For the text-containing cell, return its midpoint in (X, Y) coordinate format. 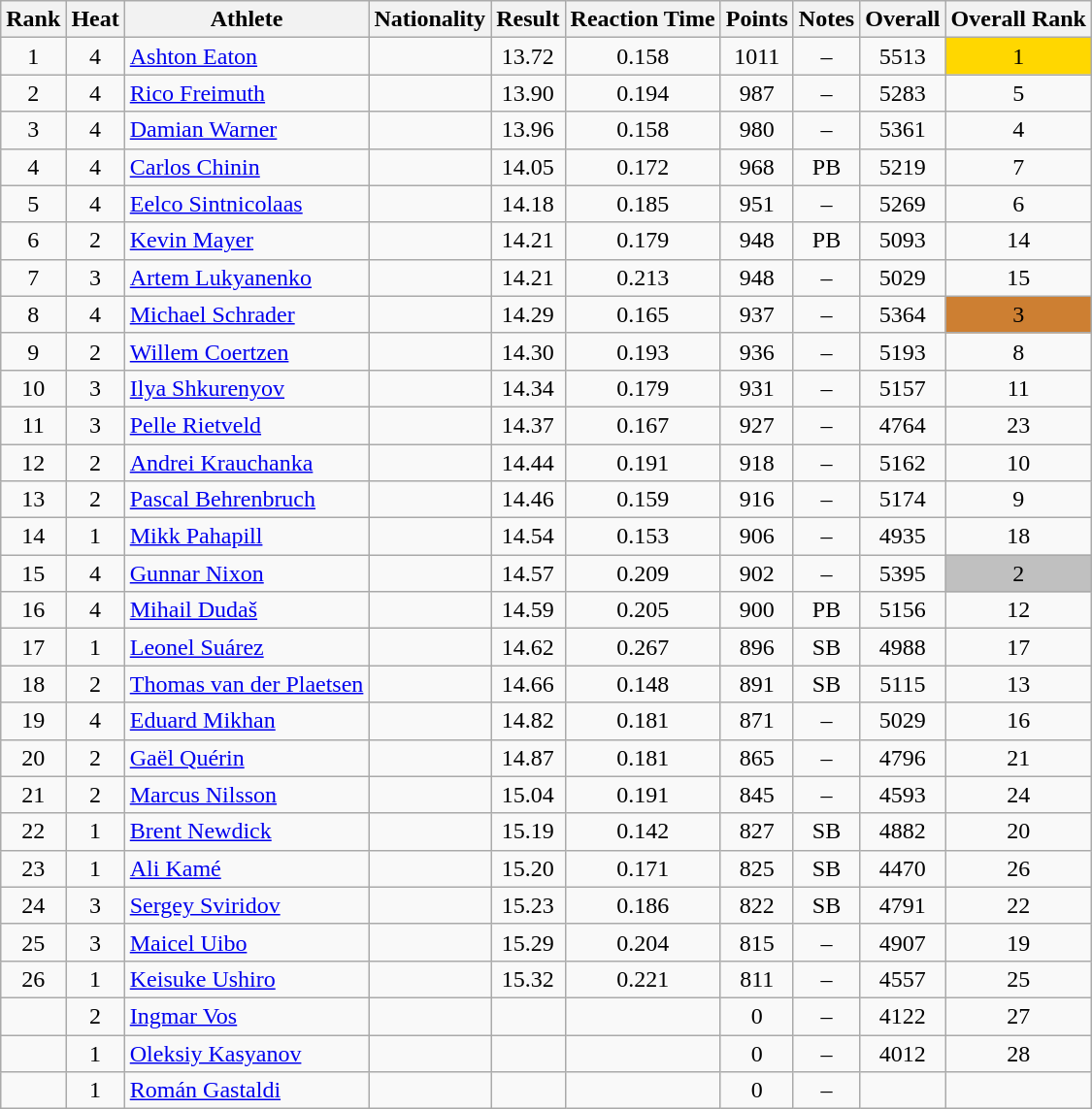
4122 (903, 1016)
Rank (33, 19)
0.186 (643, 905)
14.59 (528, 610)
845 (757, 795)
Mikk Pahapill (247, 537)
Notes (826, 19)
Artem Lukyanenko (247, 277)
15.32 (528, 979)
Heat (95, 19)
4882 (903, 832)
906 (757, 537)
13.96 (528, 130)
951 (757, 204)
937 (757, 314)
14.57 (528, 573)
4557 (903, 979)
Eduard Mikhan (247, 721)
Maicel Uibo (247, 942)
Nationality (430, 19)
0.165 (643, 314)
4907 (903, 942)
14.87 (528, 758)
0.204 (643, 942)
0.142 (643, 832)
Thomas van der Plaetsen (247, 684)
4012 (903, 1053)
5283 (903, 93)
0.267 (643, 647)
Ingmar Vos (247, 1016)
4935 (903, 537)
811 (757, 979)
14.66 (528, 684)
0.171 (643, 868)
4791 (903, 905)
14.30 (528, 351)
0.159 (643, 500)
Pelle Rietveld (247, 425)
Eelco Sintnicolaas (247, 204)
Result (528, 19)
891 (757, 684)
Marcus Nilsson (247, 795)
0.193 (643, 351)
5193 (903, 351)
927 (757, 425)
902 (757, 573)
13.90 (528, 93)
827 (757, 832)
5157 (903, 388)
28 (1018, 1053)
14.05 (528, 167)
936 (757, 351)
980 (757, 130)
14.62 (528, 647)
Brent Newdick (247, 832)
4796 (903, 758)
918 (757, 463)
14.37 (528, 425)
4470 (903, 868)
Rico Freimuth (247, 93)
13.72 (528, 56)
4764 (903, 425)
5513 (903, 56)
5174 (903, 500)
0.185 (643, 204)
Keisuke Ushiro (247, 979)
5269 (903, 204)
14.18 (528, 204)
968 (757, 167)
14.82 (528, 721)
815 (757, 942)
4593 (903, 795)
0.172 (643, 167)
4988 (903, 647)
5162 (903, 463)
931 (757, 388)
0.148 (643, 684)
0.213 (643, 277)
Reaction Time (643, 19)
900 (757, 610)
871 (757, 721)
27 (1018, 1016)
0.205 (643, 610)
Andrei Krauchanka (247, 463)
Ali Kamé (247, 868)
Ashton Eaton (247, 56)
15.23 (528, 905)
5395 (903, 573)
896 (757, 647)
0.221 (643, 979)
Overall Rank (1018, 19)
987 (757, 93)
916 (757, 500)
5361 (903, 130)
Román Gastaldi (247, 1091)
Gaël Quérin (247, 758)
0.209 (643, 573)
Carlos Chinin (247, 167)
0.153 (643, 537)
Kevin Mayer (247, 241)
15.29 (528, 942)
5364 (903, 314)
Michael Schrader (247, 314)
14.54 (528, 537)
865 (757, 758)
Athlete (247, 19)
Pascal Behrenbruch (247, 500)
5115 (903, 684)
14.29 (528, 314)
1011 (757, 56)
5156 (903, 610)
14.44 (528, 463)
Overall (903, 19)
Points (757, 19)
14.46 (528, 500)
5093 (903, 241)
Mihail Dudaš (247, 610)
15.19 (528, 832)
0.167 (643, 425)
15.20 (528, 868)
5219 (903, 167)
Willem Coertzen (247, 351)
825 (757, 868)
Ilya Shkurenyov (247, 388)
Leonel Suárez (247, 647)
Sergey Sviridov (247, 905)
822 (757, 905)
15.04 (528, 795)
Gunnar Nixon (247, 573)
Damian Warner (247, 130)
0.194 (643, 93)
14.34 (528, 388)
Oleksiy Kasyanov (247, 1053)
